Pinpoint the cell where the given text exists, returning its (x, y) midpoint coordinate. 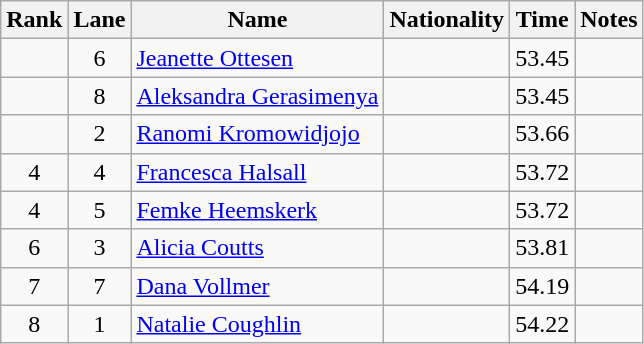
54.22 (542, 324)
Lane (100, 20)
2 (100, 134)
Aleksandra Gerasimenya (258, 96)
Femke Heemskerk (258, 210)
3 (100, 248)
Nationality (447, 20)
53.66 (542, 134)
Name (258, 20)
Rank (34, 20)
1 (100, 324)
Jeanette Ottesen (258, 58)
53.81 (542, 248)
54.19 (542, 286)
5 (100, 210)
Francesca Halsall (258, 172)
Dana Vollmer (258, 286)
Ranomi Kromowidjojo (258, 134)
Natalie Coughlin (258, 324)
Alicia Coutts (258, 248)
Notes (609, 20)
Time (542, 20)
